Scan for the cell matching the given text and deliver its (x, y) coordinate at center. 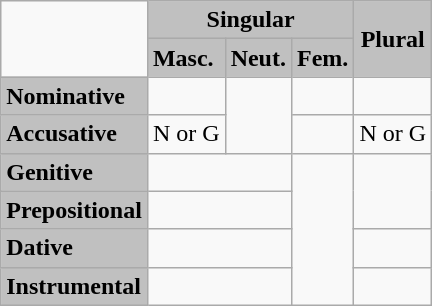
Instrumental (74, 286)
Nominative (74, 96)
Plural (393, 39)
Genitive (74, 172)
Prepositional (74, 210)
Masc. (186, 58)
Accusative (74, 134)
Dative (74, 248)
Fem. (322, 58)
Neut. (258, 58)
Singular (250, 20)
